Detect which cell encompasses the target text, then output its (x, y) center coordinate. 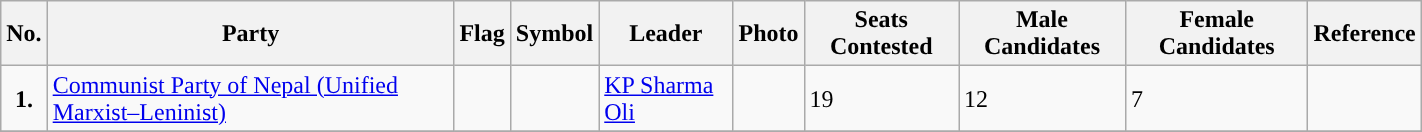
7 (1216, 98)
12 (1042, 98)
KP Sharma Oli (666, 98)
Flag (482, 34)
Symbol (554, 34)
Photo (768, 34)
19 (881, 98)
1. (24, 98)
Reference (1364, 34)
Female Candidates (1216, 34)
No. (24, 34)
Party (250, 34)
Seats Contested (881, 34)
Leader (666, 34)
Communist Party of Nepal (Unified Marxist–Leninist) (250, 98)
Male Candidates (1042, 34)
